Extract the [x, y] coordinate from the center of the cell holding the provided text.  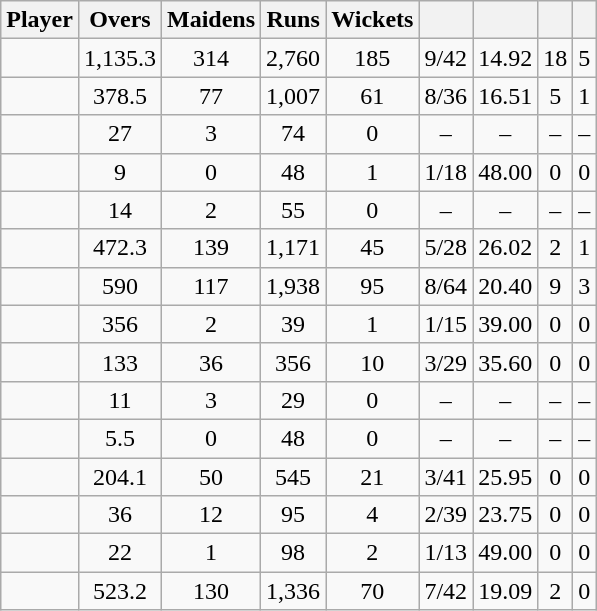
185 [372, 58]
590 [120, 286]
1/15 [446, 324]
45 [372, 248]
61 [372, 96]
14.92 [506, 58]
1,171 [294, 248]
Runs [294, 20]
22 [120, 553]
55 [294, 210]
19.09 [506, 591]
74 [294, 134]
12 [212, 515]
20.40 [506, 286]
117 [212, 286]
545 [294, 477]
3/29 [446, 362]
1,938 [294, 286]
378.5 [120, 96]
1/18 [446, 172]
472.3 [120, 248]
133 [120, 362]
Overs [120, 20]
18 [556, 58]
1,135.3 [120, 58]
130 [212, 591]
4 [372, 515]
48.00 [506, 172]
139 [212, 248]
77 [212, 96]
14 [120, 210]
Maidens [212, 20]
39 [294, 324]
3/41 [446, 477]
35.60 [506, 362]
8/36 [446, 96]
5.5 [120, 438]
27 [120, 134]
204.1 [120, 477]
21 [372, 477]
1,336 [294, 591]
523.2 [120, 591]
16.51 [506, 96]
1,007 [294, 96]
2/39 [446, 515]
29 [294, 400]
8/64 [446, 286]
26.02 [506, 248]
314 [212, 58]
1/13 [446, 553]
5/28 [446, 248]
49.00 [506, 553]
39.00 [506, 324]
7/42 [446, 591]
98 [294, 553]
23.75 [506, 515]
Player [40, 20]
2,760 [294, 58]
10 [372, 362]
Wickets [372, 20]
70 [372, 591]
9/42 [446, 58]
50 [212, 477]
11 [120, 400]
25.95 [506, 477]
